Return [X, Y] of the center of cell containing provided text 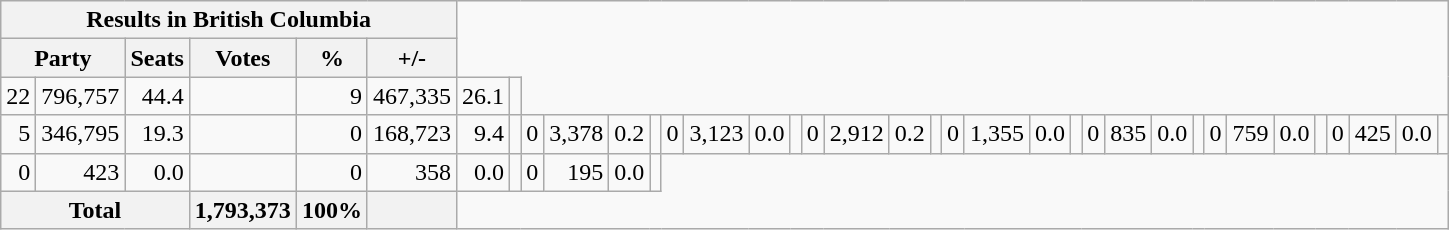
Results in British Columbia [229, 20]
425 [1372, 134]
Party [63, 58]
5 [18, 134]
467,335 [412, 96]
100% [332, 210]
9.4 [482, 134]
1,355 [996, 134]
9 [332, 96]
195 [576, 172]
358 [412, 172]
22 [18, 96]
1,793,373 [242, 210]
19.3 [157, 134]
3,378 [576, 134]
168,723 [412, 134]
423 [80, 172]
796,757 [80, 96]
Total [96, 210]
346,795 [80, 134]
44.4 [157, 96]
% [332, 58]
2,912 [856, 134]
Seats [157, 58]
+/- [412, 58]
835 [1128, 134]
759 [1250, 134]
3,123 [716, 134]
Votes [242, 58]
26.1 [482, 96]
